Return (X, Y) of the center of cell containing provided text 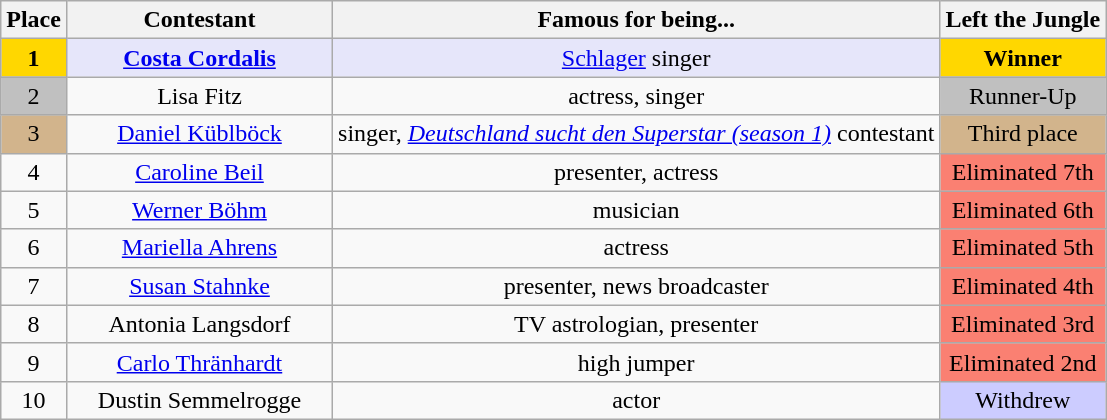
Famous for being... (636, 20)
3 (34, 134)
Antonia Langsdorf (199, 324)
actor (636, 400)
8 (34, 324)
Mariella Ahrens (199, 248)
Eliminated 4th (1023, 286)
2 (34, 96)
Dustin Semmelrogge (199, 400)
Lisa Fitz (199, 96)
4 (34, 172)
actress (636, 248)
Susan Stahnke (199, 286)
Left the Jungle (1023, 20)
Eliminated 2nd (1023, 362)
Daniel Küblböck (199, 134)
actress, singer (636, 96)
presenter, news broadcaster (636, 286)
Contestant (199, 20)
6 (34, 248)
Eliminated 7th (1023, 172)
Carlo Thränhardt (199, 362)
Runner-Up (1023, 96)
singer, Deutschland sucht den Superstar (season 1) contestant (636, 134)
Schlager singer (636, 58)
Eliminated 6th (1023, 210)
9 (34, 362)
Eliminated 5th (1023, 248)
Costa Cordalis (199, 58)
presenter, actress (636, 172)
Withdrew (1023, 400)
5 (34, 210)
Werner Böhm (199, 210)
TV astrologian, presenter (636, 324)
Place (34, 20)
Third place (1023, 134)
1 (34, 58)
7 (34, 286)
Caroline Beil (199, 172)
high jumper (636, 362)
Winner (1023, 58)
Eliminated 3rd (1023, 324)
musician (636, 210)
10 (34, 400)
